Identify which cell holds the provided text, then report its (X, Y) central coordinate. 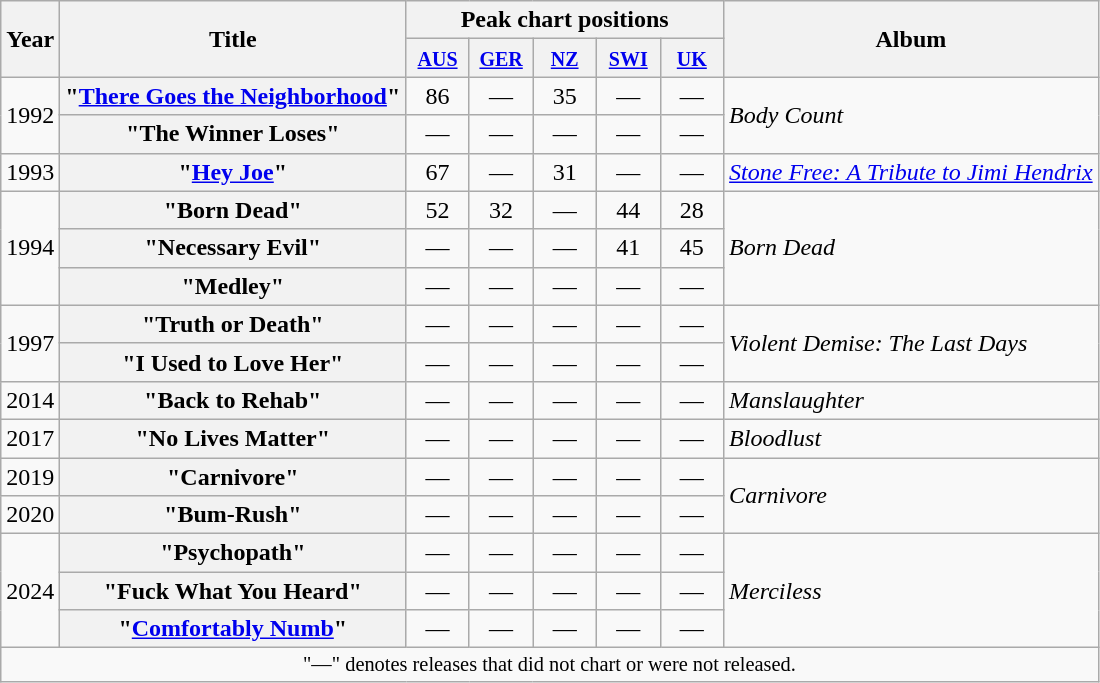
2024 (30, 591)
"The Winner Loses" (233, 134)
Bloodlust (912, 438)
2017 (30, 438)
Peak chart positions (565, 20)
Carnivore (912, 496)
"Fuck What You Heard" (233, 591)
"Medley" (233, 286)
41 (628, 248)
"I Used to Love Her" (233, 362)
NZ (565, 58)
SWI (628, 58)
1992 (30, 115)
GER (501, 58)
"Carnivore" (233, 477)
Stone Free: A Tribute to Jimi Hendrix (912, 172)
"There Goes the Neighborhood" (233, 96)
AUS (438, 58)
45 (692, 248)
"Back to Rehab" (233, 400)
Body Count (912, 115)
Violent Demise: The Last Days (912, 343)
32 (501, 210)
1997 (30, 343)
UK (692, 58)
"Psychopath" (233, 553)
Merciless (912, 591)
2020 (30, 515)
Title (233, 39)
1994 (30, 248)
44 (628, 210)
35 (565, 96)
"Necessary Evil" (233, 248)
"Hey Joe" (233, 172)
86 (438, 96)
Year (30, 39)
"Truth or Death" (233, 324)
Manslaughter (912, 400)
52 (438, 210)
"Born Dead" (233, 210)
"—" denotes releases that did not chart or were not released. (550, 665)
"Comfortably Numb" (233, 629)
2019 (30, 477)
Album (912, 39)
Born Dead (912, 248)
2014 (30, 400)
31 (565, 172)
"Bum-Rush" (233, 515)
28 (692, 210)
1993 (30, 172)
"No Lives Matter" (233, 438)
67 (438, 172)
